Locate the cell with the specified text and output its (X, Y) center coordinate. 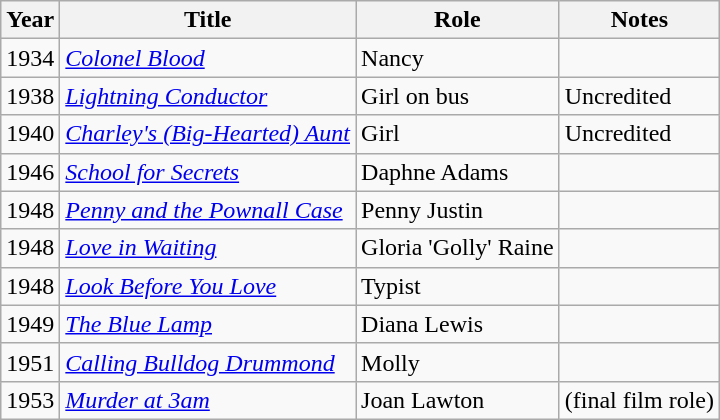
Lightning Conductor (208, 96)
Nancy (458, 58)
Calling Bulldog Drummond (208, 362)
1949 (30, 324)
1951 (30, 362)
Molly (458, 362)
1938 (30, 96)
1934 (30, 58)
Joan Lawton (458, 400)
1946 (30, 172)
Gloria 'Golly' Raine (458, 248)
Murder at 3am (208, 400)
Look Before You Love (208, 286)
Girl (458, 134)
Daphne Adams (458, 172)
Penny Justin (458, 210)
Typist (458, 286)
Year (30, 20)
1953 (30, 400)
The Blue Lamp (208, 324)
Title (208, 20)
Girl on bus (458, 96)
1940 (30, 134)
Colonel Blood (208, 58)
(final film role) (639, 400)
Notes (639, 20)
Love in Waiting (208, 248)
Diana Lewis (458, 324)
Charley's (Big-Hearted) Aunt (208, 134)
Penny and the Pownall Case (208, 210)
Role (458, 20)
School for Secrets (208, 172)
